Return the (X, Y) coordinate for the center point of the cell that contains the specified text.  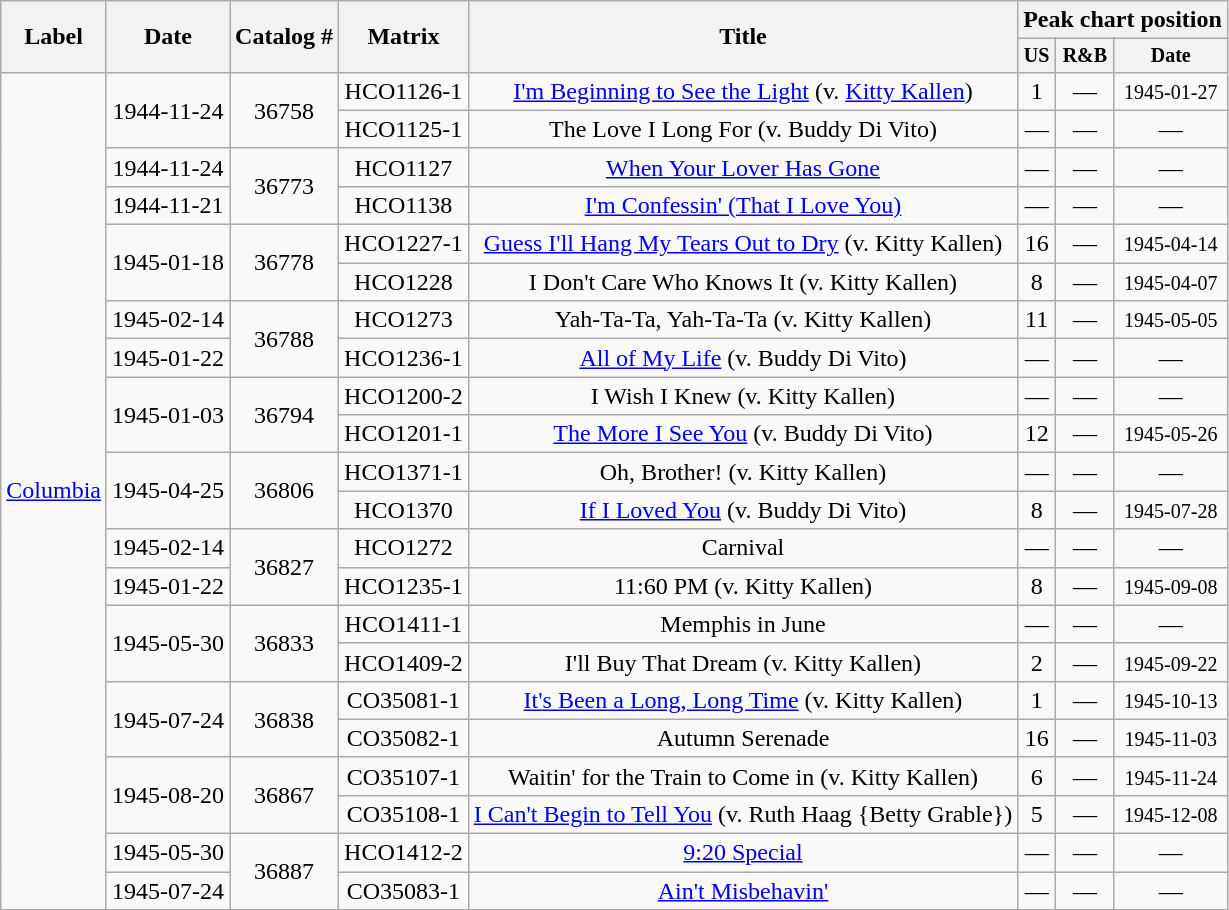
Waitin' for the Train to Come in (v. Kitty Kallen) (742, 776)
It's Been a Long, Long Time (v. Kitty Kallen) (742, 700)
1945-09-08 (1170, 586)
HCO1200-2 (404, 396)
36758 (284, 110)
1945-11-03 (1170, 738)
1945-01-03 (168, 415)
HCO1411-1 (404, 624)
Guess I'll Hang My Tears Out to Dry (v. Kitty Kallen) (742, 244)
Columbia (54, 490)
HCO1236-1 (404, 358)
1945-12-08 (1170, 814)
I'm Confessin' (That I Love You) (742, 205)
1945-10-13 (1170, 700)
CO35107-1 (404, 776)
36827 (284, 567)
HCO1371-1 (404, 472)
I'll Buy That Dream (v. Kitty Kallen) (742, 662)
Yah-Ta-Ta, Yah-Ta-Ta (v. Kitty Kallen) (742, 320)
R&B (1085, 56)
Memphis in June (742, 624)
HCO1126-1 (404, 91)
US (1037, 56)
Catalog # (284, 37)
5 (1037, 814)
1945-01-18 (168, 263)
HCO1201-1 (404, 434)
All of My Life (v. Buddy Di Vito) (742, 358)
1945-09-22 (1170, 662)
2 (1037, 662)
36806 (284, 491)
Label (54, 37)
CO35083-1 (404, 891)
HCO1370 (404, 510)
HCO1227-1 (404, 244)
HCO1125-1 (404, 129)
Title (742, 37)
1945-05-05 (1170, 320)
CO35081-1 (404, 700)
11 (1037, 320)
Ain't Misbehavin' (742, 891)
1945-07-28 (1170, 510)
12 (1037, 434)
6 (1037, 776)
1945-04-25 (168, 491)
I Can't Begin to Tell You (v. Ruth Haag {Betty Grable}) (742, 814)
1945-01-27 (1170, 91)
36833 (284, 643)
HCO1127 (404, 167)
CO35108-1 (404, 814)
HCO1272 (404, 548)
HCO1409-2 (404, 662)
The More I See You (v. Buddy Di Vito) (742, 434)
1945-04-07 (1170, 282)
1945-04-14 (1170, 244)
I'm Beginning to See the Light (v. Kitty Kallen) (742, 91)
9:20 Special (742, 853)
HCO1138 (404, 205)
The Love I Long For (v. Buddy Di Vito) (742, 129)
When Your Lover Has Gone (742, 167)
I Wish I Knew (v. Kitty Kallen) (742, 396)
36794 (284, 415)
36867 (284, 795)
HCO1273 (404, 320)
1944-11-21 (168, 205)
Autumn Serenade (742, 738)
Peak chart position (1123, 20)
CO35082-1 (404, 738)
36838 (284, 719)
1945-11-24 (1170, 776)
36773 (284, 186)
I Don't Care Who Knows It (v. Kitty Kallen) (742, 282)
36887 (284, 872)
HCO1235-1 (404, 586)
Carnival (742, 548)
36788 (284, 339)
If I Loved You (v. Buddy Di Vito) (742, 510)
1945-08-20 (168, 795)
HCO1228 (404, 282)
Matrix (404, 37)
36778 (284, 263)
1945-05-26 (1170, 434)
HCO1412-2 (404, 853)
Oh, Brother! (v. Kitty Kallen) (742, 472)
11:60 PM (v. Kitty Kallen) (742, 586)
